For the text-containing cell, return its midpoint in (X, Y) coordinate format. 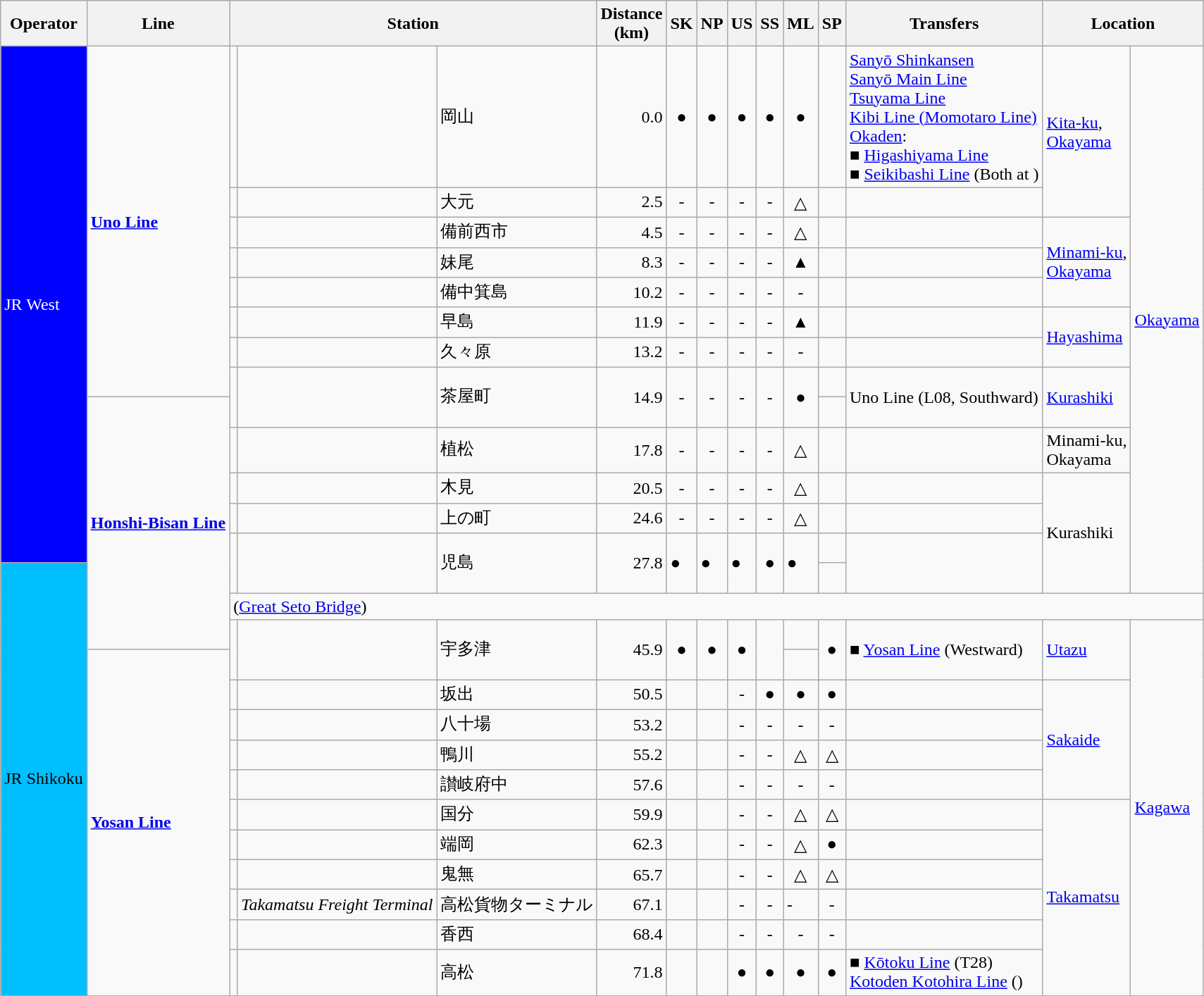
67.1 (631, 904)
US (742, 24)
JR Shikoku (44, 779)
Kagawa (1167, 807)
13.2 (631, 352)
17.8 (631, 449)
JR West (44, 304)
茶屋町 (517, 397)
Station (413, 24)
高松貨物ターミナル (517, 904)
24.6 (631, 518)
Uno Line (158, 222)
高松 (517, 972)
Sakaide (1086, 740)
14.9 (631, 397)
68.4 (631, 934)
鬼無 (517, 875)
27.8 (631, 564)
0.0 (631, 117)
讃岐府中 (517, 785)
児島 (517, 564)
Sanyō Shinkansen Sanyō Main Line Tsuyama Line Kibi Line (Momotaro Line)Okaden: ■ Higashiyama Line ■ Seikibashi Line (Both at ) (944, 117)
45.9 (631, 649)
Utazu (1086, 649)
Takamatsu Freight Terminal (337, 904)
香西 (517, 934)
備前西市 (517, 232)
上の町 (517, 518)
妹尾 (517, 262)
62.3 (631, 845)
20.5 (631, 487)
SP (831, 24)
Okayama (1167, 320)
Location (1123, 24)
■ Kōtoku Line (T28)Kotoden Kotohira Line () (944, 972)
2.5 (631, 203)
備中箕島 (517, 293)
Transfers (944, 24)
Kita-ku,Okayama (1086, 132)
Hayashima (1086, 337)
坂出 (517, 695)
71.8 (631, 972)
岡山 (517, 117)
植松 (517, 449)
Operator (44, 24)
4.5 (631, 232)
Line (158, 24)
55.2 (631, 755)
Takamatsu (1086, 897)
ML (801, 24)
Minami-ku, Okayama (1086, 449)
Distance(km) (631, 24)
11.9 (631, 323)
早島 (517, 323)
57.6 (631, 785)
(Great Seto Bridge) (716, 606)
久々原 (517, 352)
10.2 (631, 293)
65.7 (631, 875)
端岡 (517, 845)
8.3 (631, 262)
八十場 (517, 724)
木見 (517, 487)
59.9 (631, 814)
53.2 (631, 724)
大元 (517, 203)
Minami-ku,Okayama (1086, 262)
鴨川 (517, 755)
Yosan Line (158, 823)
Uno Line (L08, Southward) (944, 397)
NP (712, 24)
国分 (517, 814)
SS (770, 24)
宇多津 (517, 649)
■ Yosan Line (Westward) (944, 649)
SK (682, 24)
Honshi-Bisan Line (158, 523)
50.5 (631, 695)
